Extract the [x, y] coordinate from the center of the cell holding the provided text.  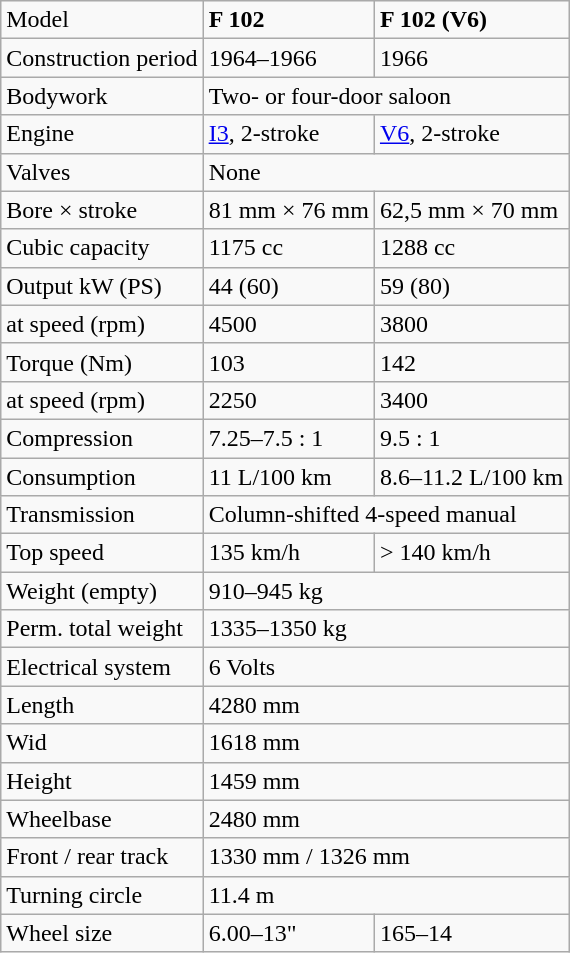
I3, 2-stroke [288, 134]
165–14 [471, 933]
142 [471, 362]
Output kW (PS) [102, 286]
Compression [102, 438]
Torque (Nm) [102, 362]
Two- or four-door saloon [386, 96]
6 Volts [386, 667]
2480 mm [386, 819]
Front / rear track [102, 857]
2250 [288, 400]
Height [102, 781]
1618 mm [386, 743]
Consumption [102, 477]
4500 [288, 324]
None [386, 172]
F 102 (V6) [471, 20]
Transmission [102, 515]
81 mm × 76 mm [288, 210]
59 (80) [471, 286]
Wid [102, 743]
3800 [471, 324]
11 L/100 km [288, 477]
6.00–13" [288, 933]
1330 mm / 1326 mm [386, 857]
11.4 m [386, 895]
103 [288, 362]
Engine [102, 134]
Valves [102, 172]
135 km/h [288, 553]
Bodywork [102, 96]
910–945 kg [386, 591]
Length [102, 705]
1335–1350 kg [386, 629]
8.6–11.2 L/100 km [471, 477]
Bore × stroke [102, 210]
44 (60) [288, 286]
F 102 [288, 20]
9.5 : 1 [471, 438]
Wheelbase [102, 819]
1966 [471, 58]
1175 cc [288, 248]
Turning circle [102, 895]
3400 [471, 400]
4280 mm [386, 705]
7.25–7.5 : 1 [288, 438]
Wheel size [102, 933]
1964–1966 [288, 58]
1459 mm [386, 781]
V6, 2-stroke [471, 134]
Weight (empty) [102, 591]
1288 cc [471, 248]
Construction period [102, 58]
Perm. total weight [102, 629]
Electrical system [102, 667]
Top speed [102, 553]
> 140 km/h [471, 553]
Column-shifted 4-speed manual [386, 515]
62,5 mm × 70 mm [471, 210]
Cubic capacity [102, 248]
Model [102, 20]
